Return the [X, Y] coordinate for the center point of the cell that contains the specified text.  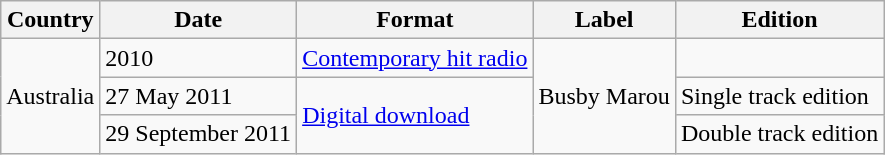
29 September 2011 [198, 134]
Busby Marou [604, 96]
27 May 2011 [198, 96]
Single track edition [779, 96]
Double track edition [779, 134]
Edition [779, 20]
Contemporary hit radio [415, 58]
Digital download [415, 115]
Country [50, 20]
Format [415, 20]
Label [604, 20]
Date [198, 20]
Australia [50, 96]
2010 [198, 58]
